Detect which cell encompasses the target text, then output its (X, Y) center coordinate. 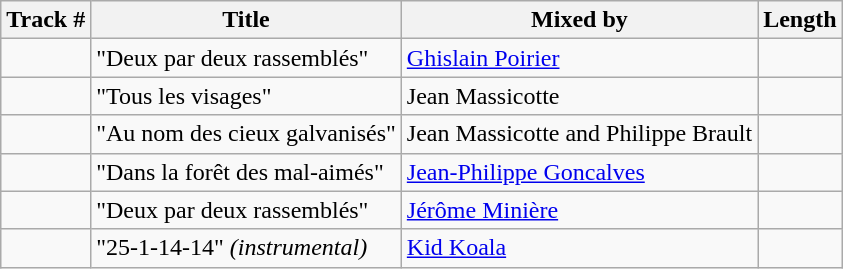
Title (246, 20)
Mixed by (579, 20)
Jérôme Minière (579, 210)
Jean-Philippe Goncalves (579, 172)
Kid Koala (579, 248)
"Dans la forêt des mal-aimés" (246, 172)
"Tous les visages" (246, 96)
Length (800, 20)
Ghislain Poirier (579, 58)
Jean Massicotte and Philippe Brault (579, 134)
"25-1-14-14" (instrumental) (246, 248)
"Au nom des cieux galvanisés" (246, 134)
Jean Massicotte (579, 96)
Track # (46, 20)
